Search for the cell housing the specified text and yield its (X, Y) center coordinate. 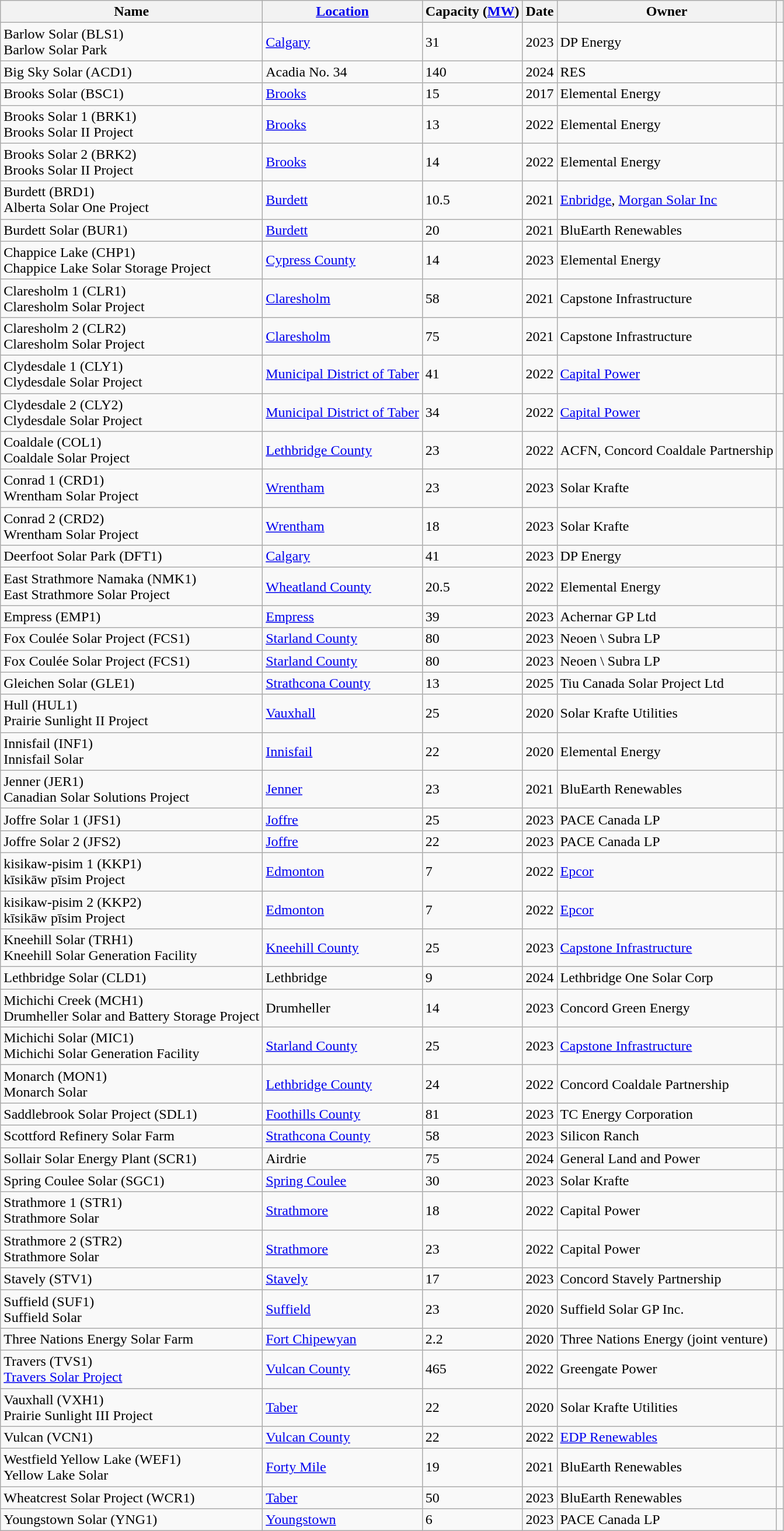
Kneehill Solar (TRH1)Kneehill Solar Generation Facility (132, 948)
Youngstown (343, 1520)
kisikaw-pisim 1 (KKP1)kīsikāw pīsim Project (132, 871)
Brooks Solar 1 (BRK1)Brooks Solar II Project (132, 124)
EDP Renewables (667, 1438)
Lethbridge (343, 978)
Enbridge, Morgan Solar Inc (667, 200)
30 (472, 1181)
24 (472, 1084)
Innisfail (343, 751)
East Strathmore Namaka (NMK1)East Strathmore Solar Project (132, 586)
Claresholm 2 (CLR2)Claresholm Solar Project (132, 336)
10.5 (472, 200)
Travers (TVS1)Travers Solar Project (132, 1369)
20.5 (472, 586)
140 (472, 72)
Tiu Canada Solar Project Ltd (667, 683)
Strathmore 1 (STR1)Strathmore Solar (132, 1211)
Forty Mile (343, 1468)
Stavely (STV1) (132, 1279)
Lethbridge One Solar Corp (667, 978)
Gleichen Solar (GLE1) (132, 683)
Silicon Ranch (667, 1136)
Westfield Yellow Lake (WEF1)Yellow Lake Solar (132, 1468)
Vauxhall (343, 714)
Lethbridge Solar (CLD1) (132, 978)
Sollair Solar Energy Plant (SCR1) (132, 1158)
Conrad 2 (CRD2)Wrentham Solar Project (132, 527)
Wheatland County (343, 586)
Concord Stavely Partnership (667, 1279)
Three Nations Energy Solar Farm (132, 1339)
Acadia No. 34 (343, 72)
Vauxhall (VXH1)Prairie Sunlight III Project (132, 1407)
Coaldale (COL1)Coaldale Solar Project (132, 451)
ACFN, Concord Coaldale Partnership (667, 451)
2025 (539, 683)
Suffield (343, 1309)
Suffield Solar GP Inc. (667, 1309)
34 (472, 412)
6 (472, 1520)
Brooks Solar (BSC1) (132, 94)
RES (667, 72)
Joffre Solar 1 (JFS1) (132, 819)
Burdett (BRD1)Alberta Solar One Project (132, 200)
19 (472, 1468)
Airdrie (343, 1158)
Suffield (SUF1)Suffield Solar (132, 1309)
465 (472, 1369)
General Land and Power (667, 1158)
Vulcan (VCN1) (132, 1438)
Three Nations Energy (joint venture) (667, 1339)
Michichi Solar (MIC1)Michichi Solar Generation Facility (132, 1046)
Youngstown Solar (YNG1) (132, 1520)
39 (472, 617)
20 (472, 230)
2017 (539, 94)
Big Sky Solar (ACD1) (132, 72)
Kneehill County (343, 948)
9 (472, 978)
50 (472, 1498)
Greengate Power (667, 1369)
Clydesdale 1 (CLY1)Clydesdale Solar Project (132, 374)
2.2 (472, 1339)
Burdett Solar (BUR1) (132, 230)
Empress (EMP1) (132, 617)
TC Energy Corporation (667, 1114)
Empress (343, 617)
Spring Coulee (343, 1181)
Location (343, 12)
Stavely (343, 1279)
Saddlebrook Solar Project (SDL1) (132, 1114)
Conrad 1 (CRD1)Wrentham Solar Project (132, 488)
Jenner (JER1)Canadian Solar Solutions Project (132, 789)
Hull (HUL1)Prairie Sunlight II Project (132, 714)
Fort Chipewyan (343, 1339)
17 (472, 1279)
Innisfail (INF1)Innisfail Solar (132, 751)
Monarch (MON1)Monarch Solar (132, 1084)
Owner (667, 12)
31 (472, 42)
Deerfoot Solar Park (DFT1) (132, 556)
Drumheller (343, 1008)
Jenner (343, 789)
Name (132, 12)
Concord Coaldale Partnership (667, 1084)
Capacity (MW) (472, 12)
15 (472, 94)
Cypress County (343, 260)
Claresholm 1 (CLR1)Claresholm Solar Project (132, 298)
Concord Green Energy (667, 1008)
Chappice Lake (CHP1)Chappice Lake Solar Storage Project (132, 260)
kisikaw-pisim 2 (KKP2)kīsikāw pīsim Project (132, 910)
Clydesdale 2 (CLY2)Clydesdale Solar Project (132, 412)
Barlow Solar (BLS1)Barlow Solar Park (132, 42)
Spring Coulee Solar (SGC1) (132, 1181)
81 (472, 1114)
Date (539, 12)
Wheatcrest Solar Project (WCR1) (132, 1498)
Michichi Creek (MCH1)Drumheller Solar and Battery Storage Project (132, 1008)
Foothills County (343, 1114)
Strathmore 2 (STR2)Strathmore Solar (132, 1248)
Achernar GP Ltd (667, 617)
Joffre Solar 2 (JFS2) (132, 841)
Scottford Refinery Solar Farm (132, 1136)
Brooks Solar 2 (BRK2)Brooks Solar II Project (132, 162)
